For the text-containing cell, return its midpoint in (X, Y) coordinate format. 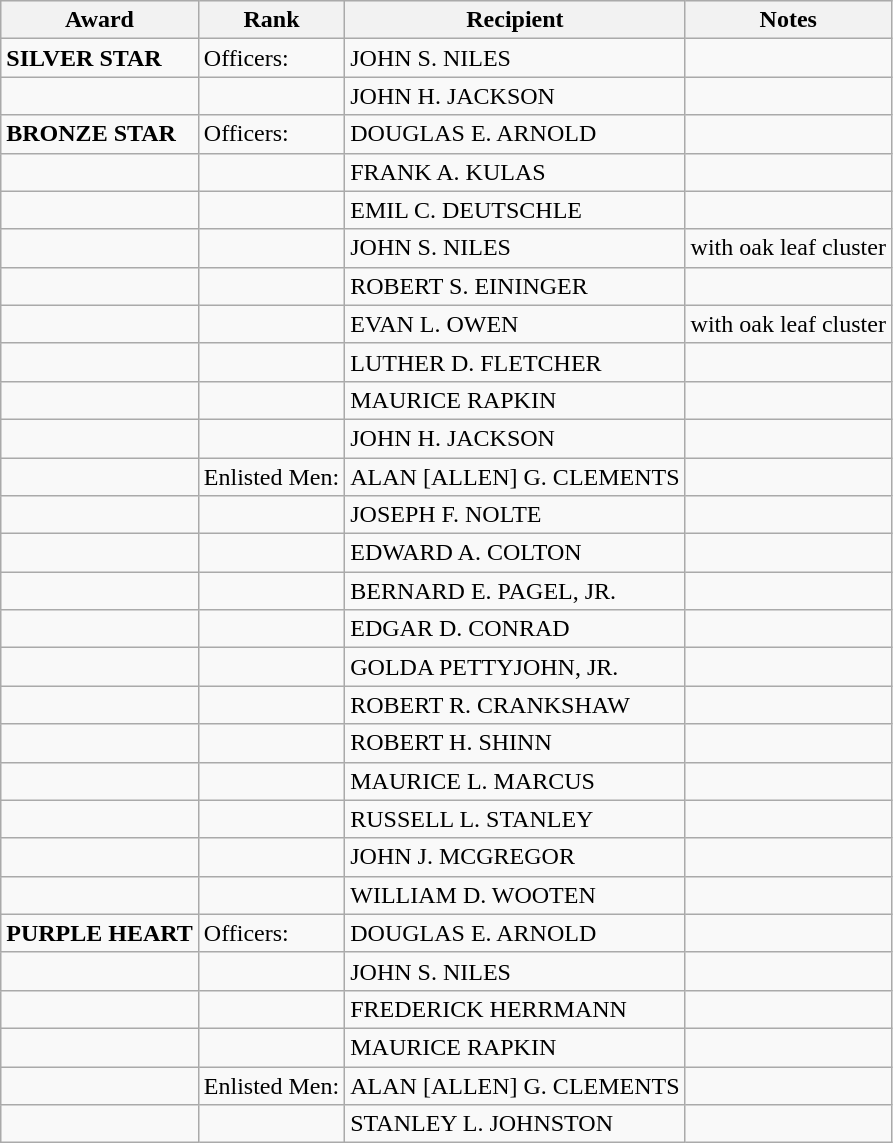
ROBERT S. EININGER (515, 286)
EDGAR D. CONRAD (515, 629)
Rank (271, 20)
SILVER STAR (100, 58)
Award (100, 20)
Recipient (515, 20)
EDWARD A. COLTON (515, 553)
BERNARD E. PAGEL, JR. (515, 591)
RUSSELL L. STANLEY (515, 819)
MAURICE L. MARCUS (515, 781)
BRONZE STAR (100, 134)
EVAN L. OWEN (515, 324)
WILLIAM D. WOOTEN (515, 895)
JOSEPH F. NOLTE (515, 515)
PURPLE HEART (100, 933)
ROBERT H. SHINN (515, 743)
GOLDA PETTYJOHN, JR. (515, 667)
Notes (788, 20)
ROBERT R. CRANKSHAW (515, 705)
LUTHER D. FLETCHER (515, 362)
STANLEY L. JOHNSTON (515, 1124)
JOHN J. MCGREGOR (515, 857)
EMIL C. DEUTSCHLE (515, 210)
FRANK A. KULAS (515, 172)
FREDERICK HERRMANN (515, 1009)
